Return [x, y] of the center of cell containing provided text 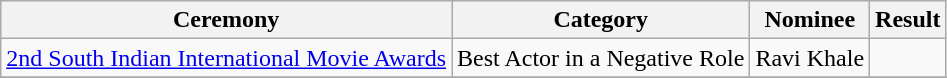
Nominee [810, 20]
Category [601, 20]
Best Actor in a Negative Role [601, 58]
2nd South Indian International Movie Awards [226, 58]
Ceremony [226, 20]
Ravi Khale [810, 58]
Result [908, 20]
